Detect which cell encompasses the target text, then output its (x, y) center coordinate. 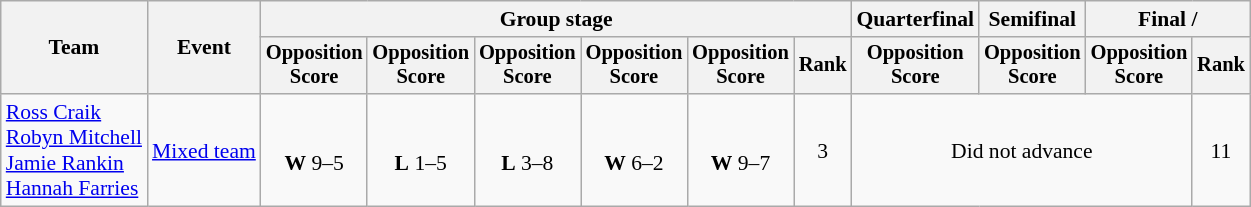
Mixed team (204, 150)
3 (823, 150)
Ross CraikRobyn MitchellJamie RankinHannah Farries (74, 150)
L 1–5 (420, 150)
Team (74, 48)
W 9–7 (740, 150)
W 9–5 (314, 150)
L 3–8 (528, 150)
Semifinal (1032, 19)
Final / (1168, 19)
Did not advance (1022, 150)
Group stage (556, 19)
Event (204, 48)
Quarterfinal (915, 19)
W 6–2 (634, 150)
11 (1221, 150)
